For the text-containing cell, return its midpoint in (x, y) coordinate format. 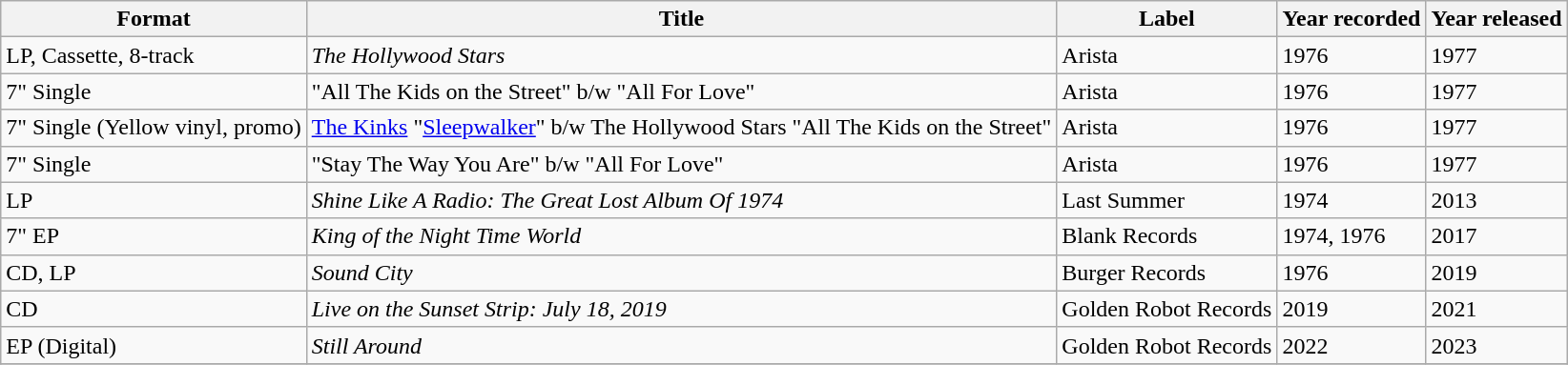
1974 (1351, 200)
Live on the Sunset Strip: July 18, 2019 (681, 309)
"All The Kids on the Street" b/w "All For Love" (681, 91)
2022 (1351, 345)
7" Single (Yellow vinyl, promo) (154, 128)
2017 (1496, 236)
Last Summer (1167, 200)
EP (Digital) (154, 345)
CD (154, 309)
CD, LP (154, 273)
Year recorded (1351, 19)
The Hollywood Stars (681, 55)
The Kinks "Sleepwalker" b/w The Hollywood Stars "All The Kids on the Street" (681, 128)
1974, 1976 (1351, 236)
7" EP (154, 236)
Title (681, 19)
Blank Records (1167, 236)
Format (154, 19)
2021 (1496, 309)
2023 (1496, 345)
Sound City (681, 273)
Shine Like A Radio: The Great Lost Album Of 1974 (681, 200)
"Stay The Way You Are" b/w "All For Love" (681, 164)
Year released (1496, 19)
LP (154, 200)
Burger Records (1167, 273)
LP, Cassette, 8-track (154, 55)
Label (1167, 19)
King of the Night Time World (681, 236)
Still Around (681, 345)
2013 (1496, 200)
